Provide the (x, y) coordinate of the cell's center where the given text is located.  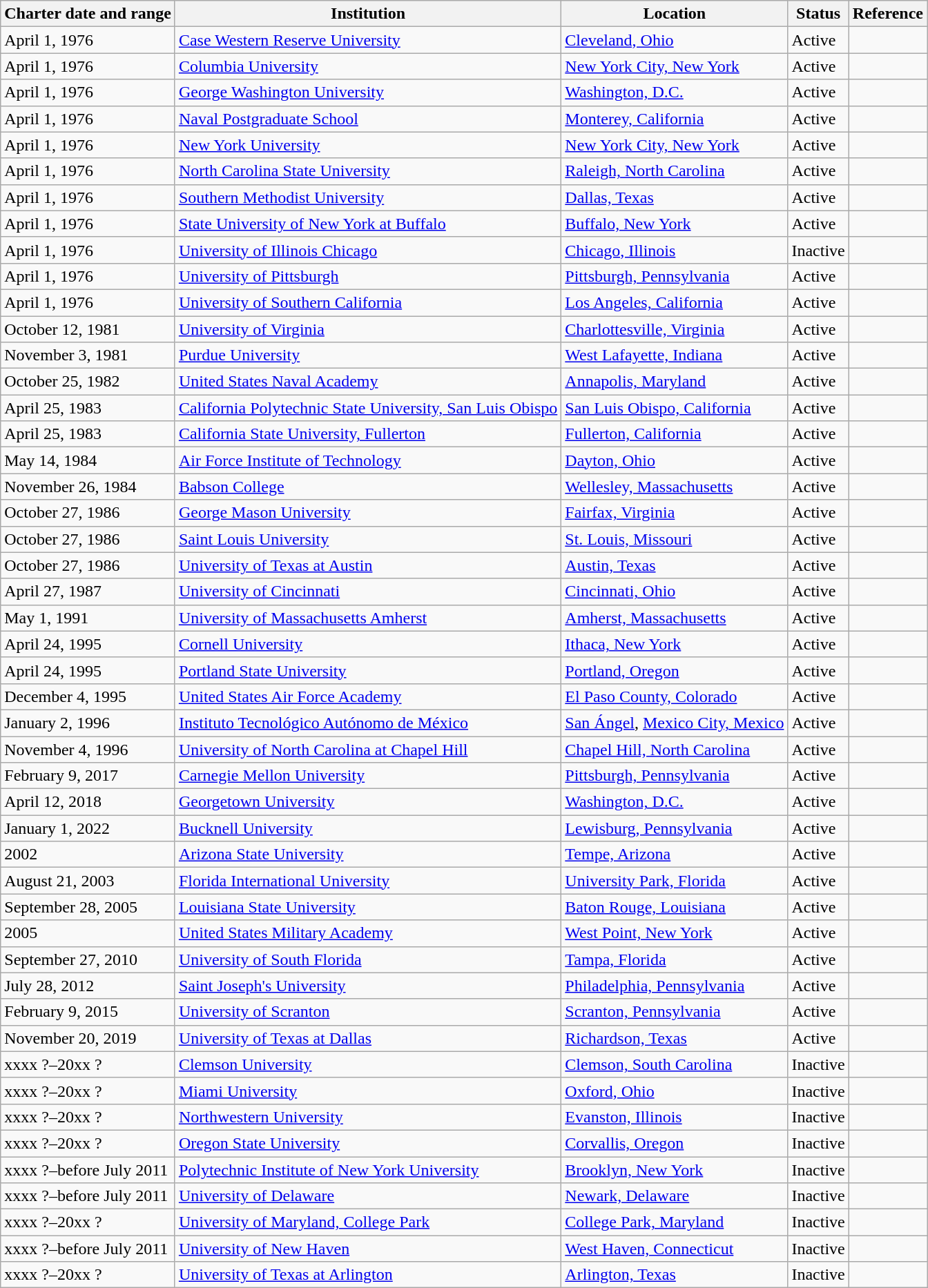
Charter date and range (88, 14)
United States Naval Academy (367, 382)
Charlottesville, Virginia (675, 329)
Clemson, South Carolina (675, 1064)
Arizona State University (367, 855)
United States Air Force Academy (367, 696)
San Luis Obispo, California (675, 408)
University of Texas at Austin (367, 565)
Scranton, Pennsylvania (675, 1012)
University of Texas at Dallas (367, 1038)
Fullerton, California (675, 434)
Brooklyn, New York (675, 1170)
Baton Rouge, Louisiana (675, 907)
College Park, Maryland (675, 1222)
University of New Haven (367, 1249)
September 27, 2010 (88, 959)
Saint Louis University (367, 539)
University of Delaware (367, 1196)
Newark, Delaware (675, 1196)
Cornell University (367, 644)
Babson College (367, 487)
Los Angeles, California (675, 302)
United States Military Academy (367, 933)
Southern Methodist University (367, 197)
North Carolina State University (367, 171)
Lewisburg, Pennsylvania (675, 828)
University of Maryland, College Park (367, 1222)
West Haven, Connecticut (675, 1249)
Oregon State University (367, 1143)
Wellesley, Massachusetts (675, 487)
Arlington, Texas (675, 1275)
University of Illinois Chicago (367, 250)
February 9, 2015 (88, 1012)
November 26, 1984 (88, 487)
October 25, 1982 (88, 382)
July 28, 2012 (88, 986)
Ithaca, New York (675, 644)
Dayton, Ohio (675, 460)
St. Louis, Missouri (675, 539)
Amherst, Massachusetts (675, 618)
Portland, Oregon (675, 670)
University of Texas at Arlington (367, 1275)
Fairfax, Virginia (675, 513)
California State University, Fullerton (367, 434)
California Polytechnic State University, San Luis Obispo (367, 408)
Carnegie Mellon University (367, 776)
Chicago, Illinois (675, 250)
New York University (367, 145)
Annapolis, Maryland (675, 382)
Naval Postgraduate School (367, 119)
Clemson University (367, 1064)
August 21, 2003 (88, 881)
University Park, Florida (675, 881)
Institution (367, 14)
Raleigh, North Carolina (675, 171)
May 1, 1991 (88, 618)
Tempe, Arizona (675, 855)
George Washington University (367, 92)
Reference (888, 14)
Saint Joseph's University (367, 986)
George Mason University (367, 513)
Portland State University (367, 670)
University of South Florida (367, 959)
University of Southern California (367, 302)
Corvallis, Oregon (675, 1143)
West Point, New York (675, 933)
September 28, 2005 (88, 907)
University of Massachusetts Amherst (367, 618)
May 14, 1984 (88, 460)
Air Force Institute of Technology (367, 460)
2002 (88, 855)
Dallas, Texas (675, 197)
January 1, 2022 (88, 828)
Chapel Hill, North Carolina (675, 749)
Oxford, Ohio (675, 1091)
November 4, 1996 (88, 749)
Louisiana State University (367, 907)
Purdue University (367, 355)
Austin, Texas (675, 565)
El Paso County, Colorado (675, 696)
Polytechnic Institute of New York University (367, 1170)
Buffalo, New York (675, 224)
Georgetown University (367, 802)
Richardson, Texas (675, 1038)
Bucknell University (367, 828)
University of Pittsburgh (367, 276)
University of Cincinnati (367, 592)
Status (818, 14)
October 12, 1981 (88, 329)
April 27, 1987 (88, 592)
December 4, 1995 (88, 696)
Columbia University (367, 66)
Miami University (367, 1091)
West Lafayette, Indiana (675, 355)
Cleveland, Ohio (675, 40)
Monterey, California (675, 119)
Florida International University (367, 881)
Location (675, 14)
Evanston, Illinois (675, 1117)
February 9, 2017 (88, 776)
2005 (88, 933)
San Ángel, Mexico City, Mexico (675, 723)
Cincinnati, Ohio (675, 592)
April 12, 2018 (88, 802)
November 3, 1981 (88, 355)
University of North Carolina at Chapel Hill (367, 749)
University of Scranton (367, 1012)
University of Virginia (367, 329)
November 20, 2019 (88, 1038)
State University of New York at Buffalo (367, 224)
Case Western Reserve University (367, 40)
Philadelphia, Pennsylvania (675, 986)
Tampa, Florida (675, 959)
January 2, 1996 (88, 723)
Instituto Tecnológico Autónomo de México (367, 723)
Northwestern University (367, 1117)
